Determine the [X, Y] coordinate at the center of the cell enclosing the given text.  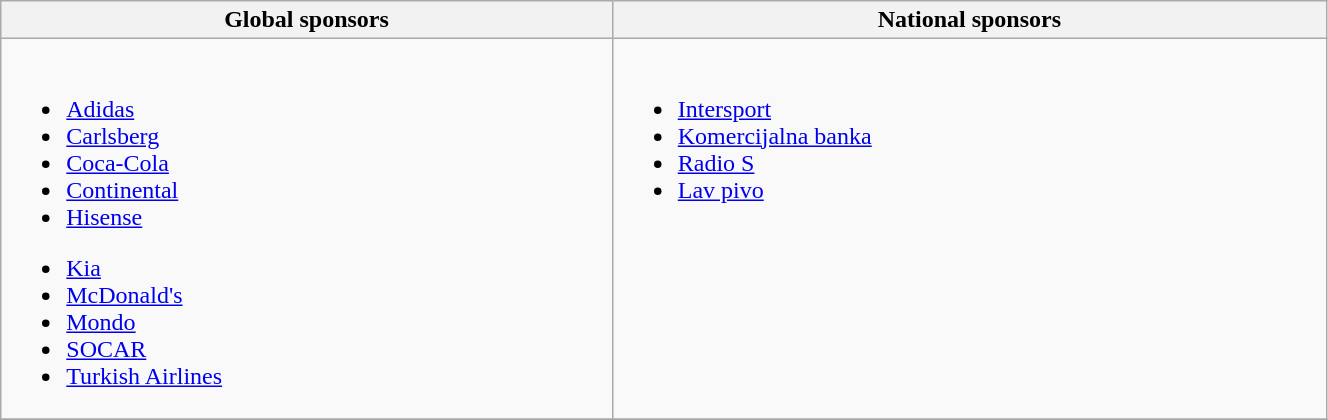
Global sponsors [306, 20]
AdidasCarlsbergCoca-ColaContinentalHisenseKiaMcDonald'sMondoSOCARTurkish Airlines [306, 229]
IntersportKomercijalna bankaRadio SLav pivo [969, 229]
National sponsors [969, 20]
